From the cell containing the given text, extract its center point as [X, Y] coordinate. 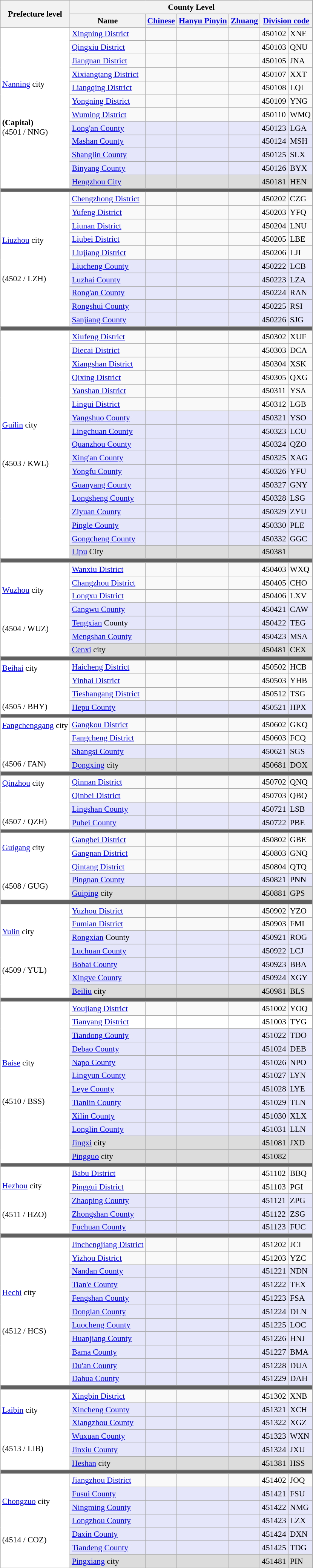
Qinzhou city (4507 / QZH) [35, 802]
450108 [274, 88]
ROG [300, 938]
BYX [300, 169]
451024 [274, 1049]
Fangchenggang city (4506 / FAN) [35, 745]
450123 [274, 128]
XSK [300, 364]
XUF [300, 337]
451102 [274, 1174]
451031 [274, 1130]
Mashan County [107, 141]
LQI [300, 88]
RAN [300, 293]
QZO [300, 444]
FCQ [300, 738]
451003 [274, 1022]
Chengzhong District [107, 199]
PGI [300, 1187]
Gongcheng County [107, 539]
450981 [274, 992]
450921 [274, 938]
450703 [274, 796]
Prefecture level [35, 14]
451002 [274, 1009]
Yuzhou District [107, 911]
Napo County [107, 1062]
Lingui District [107, 405]
NPO [300, 1062]
450403 [274, 569]
451226 [274, 1339]
Youjiang District [107, 1009]
LCJ [300, 951]
Xixiangtang District [107, 74]
DXN [300, 1534]
450681 [274, 765]
Daxin County [107, 1534]
LBE [300, 239]
Yongfu County [107, 472]
Xing'an County [107, 458]
Lingchuan County [107, 431]
Luchuan County [107, 951]
450326 [274, 472]
451027 [274, 1076]
450328 [274, 498]
Qingxiu District [107, 48]
Cangwu County [107, 610]
HEN [300, 182]
Qinnan District [107, 782]
FUC [300, 1227]
SLX [300, 155]
SJG [300, 320]
SGS [300, 752]
Fuchuan County [107, 1227]
QNQ [300, 782]
HSS [300, 1463]
DCA [300, 351]
NMG [300, 1507]
Du'an County [107, 1366]
RSI [300, 307]
451202 [274, 1245]
450923 [274, 964]
450406 [274, 596]
Yanshan District [107, 391]
GPS [300, 894]
Liuzhou city (4502 / LZH) [35, 259]
450126 [274, 169]
Wuzhou city (4504 / WUZ) [35, 609]
Debao County [107, 1049]
451228 [274, 1366]
WMQ [300, 115]
Fusui County [107, 1494]
451423 [274, 1521]
451222 [274, 1285]
JOQ [300, 1481]
450302 [274, 337]
GNQ [300, 853]
451302 [274, 1396]
Pingguo city [107, 1156]
YSO [300, 418]
LGA [300, 128]
LJI [300, 253]
450324 [274, 444]
Heshan city [107, 1463]
QBQ [300, 796]
Pubei County [107, 823]
XLX [300, 1116]
451422 [274, 1507]
Chongzuo city (4514 / COZ) [35, 1521]
LSG [300, 498]
Xingye County [107, 978]
450205 [274, 239]
PNN [300, 880]
Lingshan County [107, 809]
Qinbei District [107, 796]
YZC [300, 1258]
Baise city (4510 / BSS) [35, 1082]
Sanjiang County [107, 320]
XXT [300, 74]
ZYU [300, 512]
County Level [191, 7]
Fangcheng District [107, 738]
450922 [274, 951]
Leye County [107, 1089]
Hanyu Pinyin [203, 21]
Gangnan District [107, 853]
JCI [300, 1245]
450821 [274, 880]
YFU [300, 472]
Longxu District [107, 596]
DUA [300, 1366]
450512 [274, 694]
YZO [300, 911]
YSA [300, 391]
451123 [274, 1227]
450602 [274, 725]
LOC [300, 1325]
LGB [300, 405]
XGY [300, 978]
451224 [274, 1312]
450109 [274, 101]
LXV [300, 596]
XAG [300, 458]
Lingyun County [107, 1076]
GNY [300, 485]
Yufeng District [107, 213]
BBQ [300, 1174]
CEX [300, 650]
GKQ [300, 725]
450722 [274, 823]
450603 [274, 738]
Hechi city (4512 / HCS) [35, 1312]
451122 [274, 1214]
BLS [300, 992]
450924 [274, 978]
Nanning city (Capital)(4501 / NNG) [35, 108]
Yinhai District [107, 681]
Liujiang District [107, 253]
Long'an County [107, 128]
YHB [300, 681]
ZPG [300, 1200]
Liubei District [107, 239]
450224 [274, 293]
CAW [300, 610]
450621 [274, 752]
Tieshangang District [107, 694]
Laibin city (4513 / LIB) [35, 1430]
XGZ [300, 1423]
Nandan County [107, 1271]
Ziyuan County [107, 512]
Division code [286, 21]
GGC [300, 539]
Haicheng District [107, 667]
WXN [300, 1436]
FSU [300, 1494]
450902 [274, 911]
Fengshan County [107, 1298]
450105 [274, 61]
451229 [274, 1379]
450332 [274, 539]
HCB [300, 667]
451103 [274, 1187]
Tiandong County [107, 1036]
QXG [300, 377]
DLN [300, 1312]
TDG [300, 1548]
450521 [274, 708]
450721 [274, 809]
Hepu County [107, 708]
Gangbei District [107, 840]
450330 [274, 525]
Bama County [107, 1352]
Jingxi city [107, 1143]
Rongxian County [107, 938]
450124 [274, 141]
TEG [300, 623]
Pingnan County [107, 880]
Xingning District [107, 34]
Jinchengjiang District [107, 1245]
450329 [274, 512]
Xiangzhou County [107, 1423]
GBE [300, 840]
450423 [274, 636]
451227 [274, 1352]
Longsheng County [107, 498]
Ningming County [107, 1507]
Guigang city (4508 / GUG) [35, 867]
Huanjiang County [107, 1339]
451225 [274, 1325]
Guanyang County [107, 485]
LZX [300, 1521]
LNU [300, 226]
Tian'e County [107, 1285]
451221 [274, 1271]
450311 [274, 391]
450226 [274, 320]
451322 [274, 1423]
DAH [300, 1379]
451424 [274, 1534]
451223 [274, 1298]
Babu District [107, 1174]
HPX [300, 708]
451381 [274, 1463]
Fumian District [107, 924]
450222 [274, 266]
451026 [274, 1062]
451323 [274, 1436]
HNJ [300, 1339]
Guiping city [107, 894]
Liunan District [107, 226]
Chinese [161, 21]
Longzhou County [107, 1521]
Luzhai County [107, 280]
451029 [274, 1103]
Guilin city (4503 / KWL) [35, 444]
450202 [274, 199]
Hengzhou City [107, 182]
451321 [274, 1410]
ZSG [300, 1214]
Pingle County [107, 525]
451402 [274, 1481]
450305 [274, 377]
Cenxi city [107, 650]
Changzhou District [107, 583]
Yongning District [107, 101]
CHO [300, 583]
LLN [300, 1130]
Dongxing city [107, 765]
Yulin city (4509 / YUL) [35, 951]
Zhuang [244, 21]
PBE [300, 823]
451324 [274, 1450]
Pingxiang city [107, 1561]
450381 [274, 552]
450503 [274, 681]
Hezhou city (4511 / HZO) [35, 1200]
TEX [300, 1285]
Quanzhou County [107, 444]
451203 [274, 1258]
QNU [300, 48]
Xiufeng District [107, 337]
LCU [300, 431]
450421 [274, 610]
450881 [274, 894]
Rong'an County [107, 293]
JNA [300, 61]
450327 [274, 485]
Longlin County [107, 1130]
450422 [274, 623]
Beihai city (4505 / BHY) [35, 687]
Liucheng County [107, 266]
Dahua County [107, 1379]
450125 [274, 155]
Jinxiu County [107, 1450]
YOQ [300, 1009]
450303 [274, 351]
450502 [274, 667]
Liangqing District [107, 88]
Jiangnan District [107, 61]
451081 [274, 1143]
450223 [274, 280]
LCB [300, 266]
451082 [274, 1156]
FSA [300, 1298]
MSH [300, 141]
Rongshui County [107, 307]
450107 [274, 74]
Shanglin County [107, 155]
Luocheng County [107, 1325]
Name [107, 21]
450803 [274, 853]
Zhongshan County [107, 1214]
451030 [274, 1116]
Lipu City [107, 552]
DOX [300, 765]
450304 [274, 364]
Qintang District [107, 867]
450181 [274, 182]
Binyang County [107, 169]
450702 [274, 782]
450325 [274, 458]
450405 [274, 583]
TLN [300, 1103]
450321 [274, 418]
WXQ [300, 569]
Yizhou District [107, 1258]
CZG [300, 199]
451121 [274, 1200]
Pinggui District [107, 1187]
Shangsi County [107, 752]
TDO [300, 1036]
PLE [300, 525]
LYN [300, 1076]
450203 [274, 213]
Tengxian County [107, 623]
YFQ [300, 213]
YNG [300, 101]
451425 [274, 1548]
Beiliu city [107, 992]
Wanxiu District [107, 569]
Tianlin County [107, 1103]
Xilin County [107, 1116]
Tianyang District [107, 1022]
450481 [274, 650]
FMI [300, 924]
Yangshuo County [107, 418]
450312 [274, 405]
QTQ [300, 867]
451028 [274, 1089]
Zhaoping County [107, 1200]
450204 [274, 226]
451022 [274, 1036]
TYG [300, 1022]
Mengshan County [107, 636]
450804 [274, 867]
PIN [300, 1561]
450103 [274, 48]
450903 [274, 924]
LYE [300, 1089]
450802 [274, 840]
451481 [274, 1561]
Bobai County [107, 964]
Gangkou District [107, 725]
NDN [300, 1271]
XCH [300, 1410]
JXU [300, 1450]
Wuming District [107, 115]
Tiandeng County [107, 1548]
450102 [274, 34]
450225 [274, 307]
JXD [300, 1143]
Xiangshan District [107, 364]
Qixing District [107, 377]
LSB [300, 809]
XNB [300, 1396]
MSA [300, 636]
Jiangzhou District [107, 1481]
450206 [274, 253]
Diecai District [107, 351]
Xingbin District [107, 1396]
451421 [274, 1494]
BBA [300, 964]
Wuxuan County [107, 1436]
Donglan County [107, 1312]
TSG [300, 694]
BMA [300, 1352]
450110 [274, 115]
450323 [274, 431]
Xincheng County [107, 1410]
XNE [300, 34]
DEB [300, 1049]
LZA [300, 280]
